Return the [x, y] coordinate for the center point of the cell that contains the specified text.  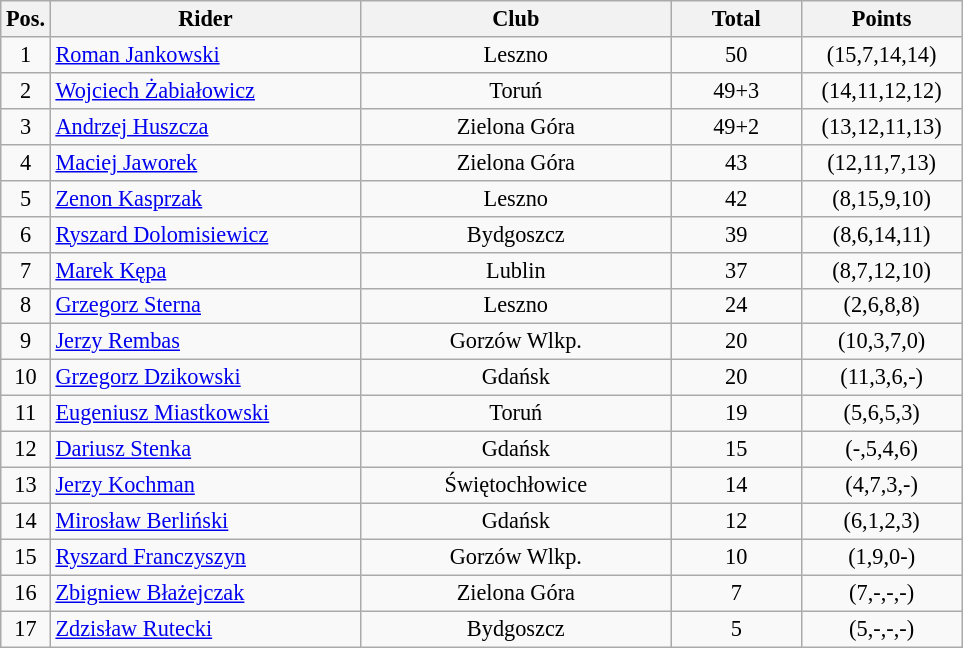
Grzegorz Sterna [205, 306]
Roman Jankowski [205, 55]
Pos. [26, 19]
Marek Kępa [205, 270]
(4,7,3,-) [881, 485]
(13,12,11,13) [881, 126]
(7,-,-,-) [881, 593]
Maciej Jaworek [205, 162]
3 [26, 126]
13 [26, 485]
(5,-,-,-) [881, 629]
(8,7,12,10) [881, 270]
Zenon Kasprzak [205, 198]
24 [736, 306]
Jerzy Rembas [205, 342]
Total [736, 19]
(14,11,12,12) [881, 90]
4 [26, 162]
(2,6,8,8) [881, 306]
6 [26, 234]
Lublin [516, 270]
Rider [205, 19]
9 [26, 342]
(5,6,5,3) [881, 414]
Grzegorz Dzikowski [205, 378]
Zbigniew Błażejczak [205, 593]
50 [736, 55]
Club [516, 19]
2 [26, 90]
(11,3,6,-) [881, 378]
(10,3,7,0) [881, 342]
(8,6,14,11) [881, 234]
Świętochłowice [516, 485]
49+2 [736, 126]
Mirosław Berliński [205, 521]
(12,11,7,13) [881, 162]
(1,9,0-) [881, 557]
16 [26, 593]
Eugeniusz Miastkowski [205, 414]
Dariusz Stenka [205, 450]
42 [736, 198]
19 [736, 414]
37 [736, 270]
39 [736, 234]
49+3 [736, 90]
Andrzej Huszcza [205, 126]
43 [736, 162]
(6,1,2,3) [881, 521]
1 [26, 55]
(8,15,9,10) [881, 198]
17 [26, 629]
11 [26, 414]
Wojciech Żabiałowicz [205, 90]
(-,5,4,6) [881, 450]
Ryszard Dolomisiewicz [205, 234]
Zdzisław Rutecki [205, 629]
(15,7,14,14) [881, 55]
Ryszard Franczyszyn [205, 557]
Points [881, 19]
8 [26, 306]
Jerzy Kochman [205, 485]
